Search for the cell housing the specified text and yield its (X, Y) center coordinate. 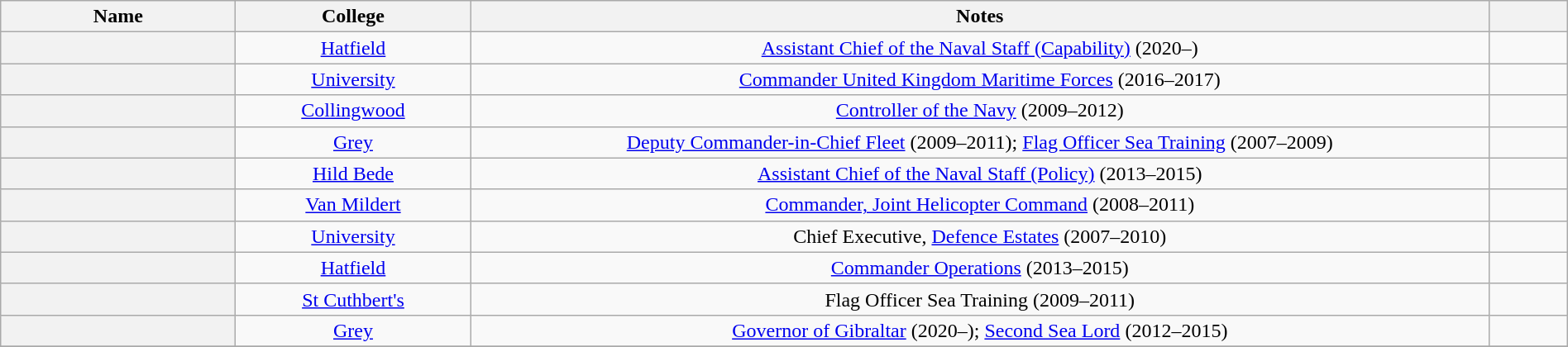
Assistant Chief of the Naval Staff (Capability) (2020–) (979, 48)
Controller of the Navy (2009–2012) (979, 111)
Notes (979, 17)
St Cuthbert's (353, 299)
Deputy Commander-in-Chief Fleet (2009–2011); Flag Officer Sea Training (2007–2009) (979, 142)
Collingwood (353, 111)
Name (118, 17)
Commander Operations (2013–2015) (979, 268)
Governor of Gibraltar (2020–); Second Sea Lord (2012–2015) (979, 330)
Van Mildert (353, 205)
Assistant Chief of the Naval Staff (Policy) (2013–2015) (979, 173)
Flag Officer Sea Training (2009–2011) (979, 299)
Hild Bede (353, 173)
College (353, 17)
Chief Executive, Defence Estates (2007–2010) (979, 236)
Commander United Kingdom Maritime Forces (2016–2017) (979, 79)
Commander, Joint Helicopter Command (2008–2011) (979, 205)
